Search for the cell housing the specified text and yield its (X, Y) center coordinate. 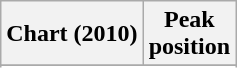
Chart (2010) (72, 34)
Peakposition (189, 34)
